Locate the cell with the specified text and output its (X, Y) center coordinate. 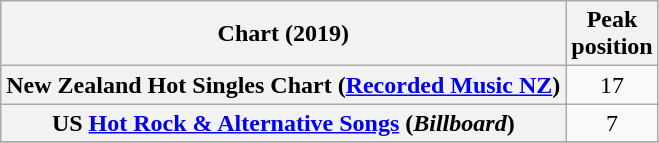
17 (612, 85)
Chart (2019) (284, 34)
New Zealand Hot Singles Chart (Recorded Music NZ) (284, 85)
US Hot Rock & Alternative Songs (Billboard) (284, 123)
7 (612, 123)
Peakposition (612, 34)
